Provide the [x, y] coordinate of the cell's center where the given text is located.  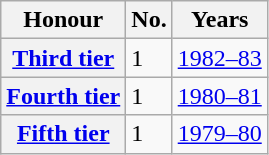
Third tier [64, 58]
Honour [64, 20]
Years [220, 20]
1979–80 [220, 134]
1982–83 [220, 58]
No. [149, 20]
1980–81 [220, 96]
Fourth tier [64, 96]
Fifth tier [64, 134]
